Locate the cell with the specified text and output its [x, y] center coordinate. 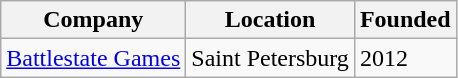
Location [270, 20]
Company [94, 20]
2012 [405, 58]
Founded [405, 20]
Battlestate Games [94, 58]
Saint Petersburg [270, 58]
